Return the [x, y] coordinate for the center point of the cell that contains the specified text.  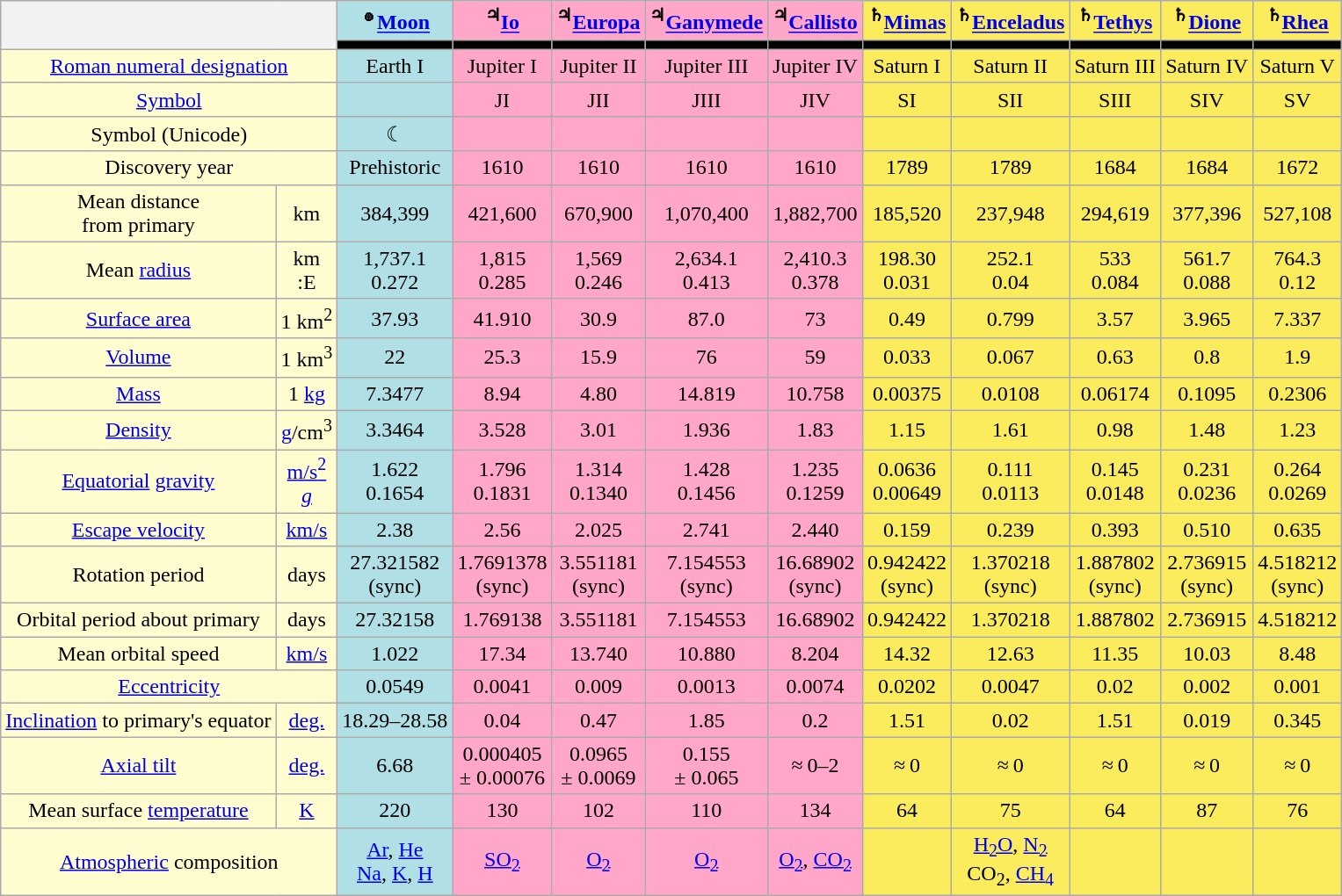
102 [598, 811]
0.942422 (sync) [907, 574]
13.740 [598, 654]
♃Europa [598, 21]
Jupiter IV [816, 66]
SO2 [503, 862]
Saturn V [1297, 66]
Mean orbital speed [139, 654]
2.736915 (sync) [1208, 574]
533 0.084 [1115, 271]
2.56 [503, 530]
Atmospheric composition [169, 862]
0.155± 0.065 [707, 766]
2.38 [395, 530]
17.34 [503, 654]
41.910 [503, 318]
km [307, 213]
km :E [307, 271]
27.321582 (sync) [395, 574]
0.0013 [707, 687]
Mean radius [139, 271]
0.0965± 0.0069 [598, 766]
Mass [139, 394]
♄Dione [1208, 21]
0.2 [816, 720]
Symbol (Unicode) [169, 134]
1 km2 [307, 318]
2.025 [598, 530]
1.4280.1456 [707, 481]
Mean distance from primary [139, 213]
1.6220.1654 [395, 481]
130 [503, 811]
0.393 [1115, 530]
1,882,700 [816, 213]
7.3477 [395, 394]
0.635 [1297, 530]
0.1110.0113 [1010, 481]
15.9 [598, 358]
220 [395, 811]
18.29–28.58 [395, 720]
JIII [707, 99]
1.15 [907, 430]
1.022 [395, 654]
8.94 [503, 394]
☾ [395, 134]
1.61 [1010, 430]
Volume [139, 358]
87.0 [707, 318]
377,396 [1208, 213]
♃Io [503, 21]
0.345 [1297, 720]
Earth I [395, 66]
0.00375 [907, 394]
♄Mimas [907, 21]
87 [1208, 811]
237,948 [1010, 213]
Saturn IV [1208, 66]
764.3 0.12 [1297, 271]
0.04 [503, 720]
1.3140.1340 [598, 481]
12.63 [1010, 654]
10.880 [707, 654]
JI [503, 99]
1.936 [707, 430]
0.159 [907, 530]
0.0074 [816, 687]
14.819 [707, 394]
♄Rhea [1297, 21]
0.019 [1208, 720]
3.01 [598, 430]
Prehistoric [395, 168]
Density [139, 430]
≈ 0–2 [816, 766]
K [307, 811]
0.1450.0148 [1115, 481]
7.154553 (sync) [707, 574]
527,108 [1297, 213]
0.0041 [503, 687]
0.98 [1115, 430]
2,410.3 0.378 [816, 271]
75 [1010, 811]
16.68902 (sync) [816, 574]
0.06174 [1115, 394]
2,634.1 0.413 [707, 271]
0.239 [1010, 530]
♃Ganymede [707, 21]
0.0202 [907, 687]
2.736915 [1208, 620]
4.518212 (sync) [1297, 574]
252.1 0.04 [1010, 271]
Saturn II [1010, 66]
8.204 [816, 654]
1.83 [816, 430]
198.30 0.031 [907, 271]
14.32 [907, 654]
SV [1297, 99]
Symbol [169, 99]
1.370218 (sync) [1010, 574]
37.93 [395, 318]
Discovery year [169, 168]
3.551181 [598, 620]
3.57 [1115, 318]
Jupiter I [503, 66]
110 [707, 811]
7.337 [1297, 318]
0.47 [598, 720]
22 [395, 358]
30.9 [598, 318]
SIII [1115, 99]
1.887802 [1115, 620]
27.32158 [395, 620]
16.68902 [816, 620]
Escape velocity [139, 530]
0.033 [907, 358]
🜨Moon [395, 21]
0.2306 [1297, 394]
294,619 [1115, 213]
SIV [1208, 99]
6.68 [395, 766]
0.8 [1208, 358]
1,815 0.285 [503, 271]
1.48 [1208, 430]
♃Callisto [816, 21]
0.510 [1208, 530]
3.3464 [395, 430]
H2O, N2CO2, CH4 [1010, 862]
0.0549 [395, 687]
1.9 [1297, 358]
Equatorial gravity [139, 481]
Saturn III [1115, 66]
Axial tilt [139, 766]
0.0047 [1010, 687]
SII [1010, 99]
1.85 [707, 720]
Inclination to primary's equator [139, 720]
0.000405± 0.00076 [503, 766]
0.799 [1010, 318]
1.769138 [503, 620]
0.1095 [1208, 394]
Jupiter II [598, 66]
670,900 [598, 213]
0.0108 [1010, 394]
Surface area [139, 318]
Rotation period [139, 574]
JIV [816, 99]
Roman numeral designation [169, 66]
1.23 [1297, 430]
Mean surface temperature [139, 811]
JII [598, 99]
1.370218 [1010, 620]
2.440 [816, 530]
0.2640.0269 [1297, 481]
1.7691378 (sync) [503, 574]
3.551181 (sync) [598, 574]
m/s2g [307, 481]
0.009 [598, 687]
Orbital period about primary [139, 620]
384,399 [395, 213]
1.887802 (sync) [1115, 574]
0.06360.00649 [907, 481]
59 [816, 358]
0.002 [1208, 687]
134 [816, 811]
10.758 [816, 394]
1 km3 [307, 358]
Eccentricity [169, 687]
421,600 [503, 213]
10.03 [1208, 654]
O2, CO2 [816, 862]
1.7960.1831 [503, 481]
1 kg [307, 394]
25.3 [503, 358]
0.2310.0236 [1208, 481]
Jupiter III [707, 66]
0.001 [1297, 687]
4.518212 [1297, 620]
7.154553 [707, 620]
561.7 0.088 [1208, 271]
8.48 [1297, 654]
Saturn I [907, 66]
1.2350.1259 [816, 481]
0.942422 [907, 620]
SI [907, 99]
11.35 [1115, 654]
4.80 [598, 394]
1,569 0.246 [598, 271]
3.528 [503, 430]
0.63 [1115, 358]
0.49 [907, 318]
g/cm3 [307, 430]
185,520 [907, 213]
1,070,400 [707, 213]
73 [816, 318]
Ar, HeNa, K, H [395, 862]
2.741 [707, 530]
♄Enceladus [1010, 21]
1,737.1 0.272 [395, 271]
♄Tethys [1115, 21]
1672 [1297, 168]
3.965 [1208, 318]
0.067 [1010, 358]
